Determine the [X, Y] coordinate at the center of the cell enclosing the given text.  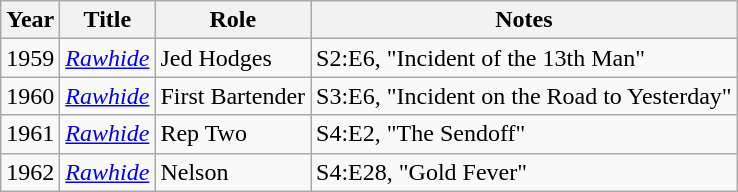
1961 [30, 134]
Rep Two [233, 134]
1962 [30, 172]
1959 [30, 58]
Nelson [233, 172]
Year [30, 20]
S4:E2, "The Sendoff" [524, 134]
1960 [30, 96]
Jed Hodges [233, 58]
First Bartender [233, 96]
Title [108, 20]
S2:E6, "Incident of the 13th Man" [524, 58]
S3:E6, "Incident on the Road to Yesterday" [524, 96]
S4:E28, "Gold Fever" [524, 172]
Role [233, 20]
Notes [524, 20]
